Return the [X, Y] coordinate for the center point of the cell that contains the specified text.  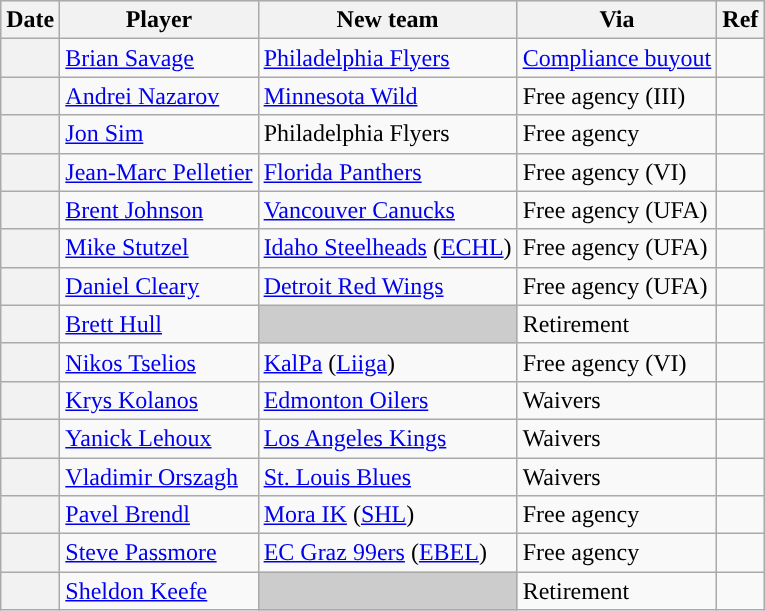
EC Graz 99ers (EBEL) [388, 553]
Vladimir Orszagh [159, 477]
Los Angeles Kings [388, 438]
St. Louis Blues [388, 477]
Edmonton Oilers [388, 400]
Mike Stutzel [159, 248]
Brent Johnson [159, 210]
Florida Panthers [388, 172]
Pavel Brendl [159, 515]
Detroit Red Wings [388, 286]
Mora IK (SHL) [388, 515]
Brett Hull [159, 324]
Yanick Lehoux [159, 438]
Krys Kolanos [159, 400]
Sheldon Keefe [159, 591]
Compliance buyout [617, 58]
Player [159, 20]
KalPa (Liiga) [388, 362]
Daniel Cleary [159, 286]
Jean-Marc Pelletier [159, 172]
Jon Sim [159, 134]
Brian Savage [159, 58]
Vancouver Canucks [388, 210]
New team [388, 20]
Via [617, 20]
Idaho Steelheads (ECHL) [388, 248]
Free agency (III) [617, 96]
Date [30, 20]
Steve Passmore [159, 553]
Andrei Nazarov [159, 96]
Nikos Tselios [159, 362]
Ref [740, 20]
Minnesota Wild [388, 96]
